Find where the given text appears and provide that cell's center as (X, Y) coordinate. 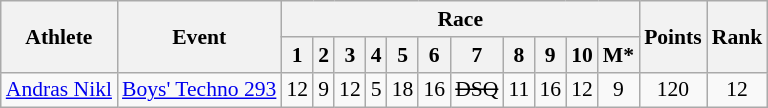
1 (297, 55)
M* (618, 55)
8 (518, 55)
Andras Nikl (59, 90)
2 (324, 55)
Points (673, 36)
120 (673, 90)
Race (460, 19)
4 (376, 55)
11 (518, 90)
6 (434, 55)
Athlete (59, 36)
10 (582, 55)
7 (476, 55)
Event (199, 36)
Rank (738, 36)
18 (403, 90)
Boys' Techno 293 (199, 90)
3 (350, 55)
DSQ (476, 90)
